Pinpoint the cell where the given text exists, returning its [X, Y] midpoint coordinate. 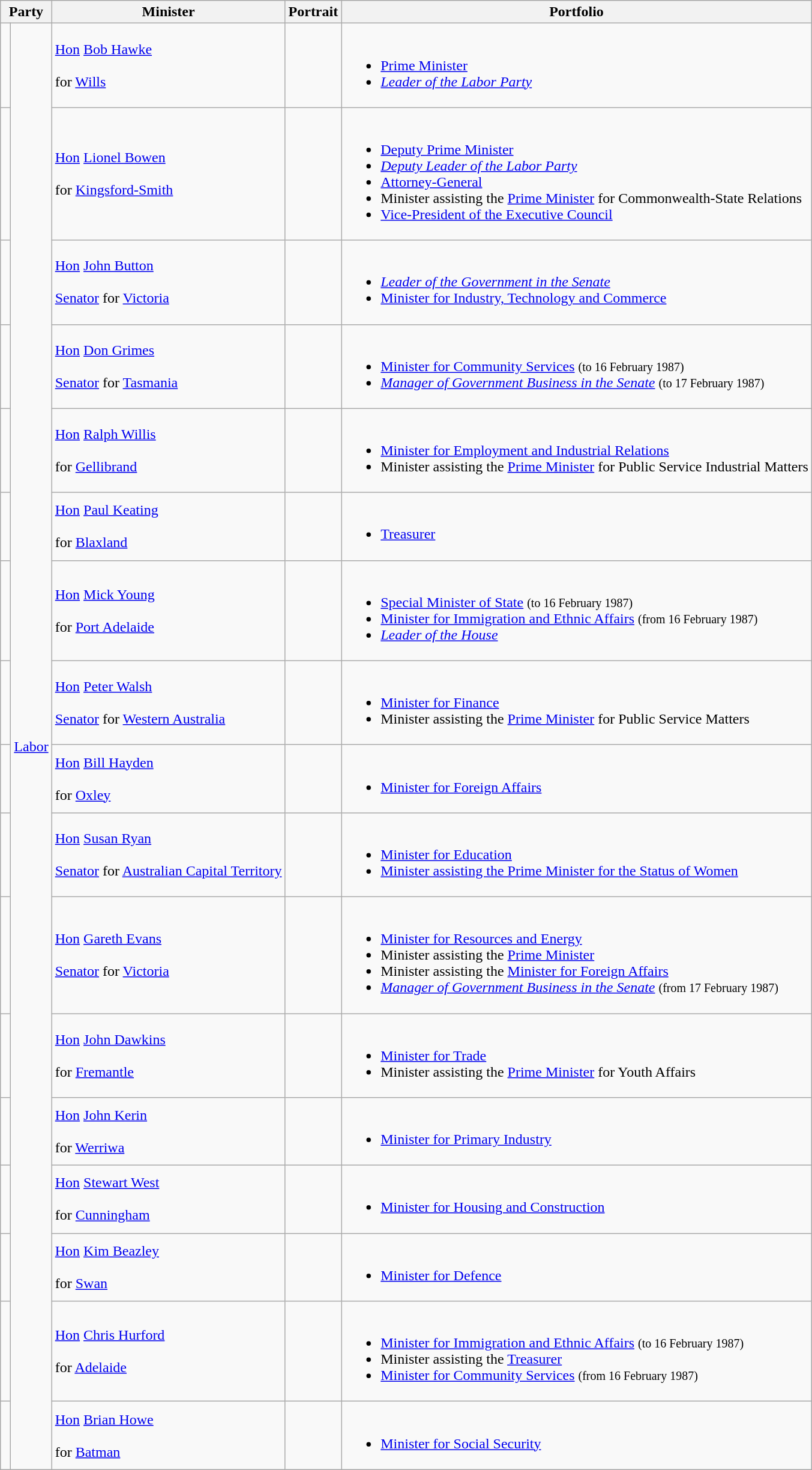
Hon Bill Hayden for Oxley [168, 778]
Hon Gareth Evans Senator for Victoria [168, 955]
Prime MinisterLeader of the Labor Party [577, 65]
Minister for Social Security [577, 1435]
Hon Lionel Bowen for Kingsford-Smith [168, 174]
Party [26, 12]
Hon John Dawkins for Fremantle [168, 1056]
Special Minister of State (to 16 February 1987)Minister for Immigration and Ethnic Affairs (from 16 February 1987)Leader of the House [577, 610]
Hon Brian Howe for Batman [168, 1435]
Hon John Button Senator for Victoria [168, 282]
Hon Mick Young for Port Adelaide [168, 610]
Minister [168, 12]
Minister for Foreign Affairs [577, 778]
Minister for TradeMinister assisting the Prime Minister for Youth Affairs [577, 1056]
Minister for Employment and Industrial RelationsMinister assisting the Prime Minister for Public Service Industrial Matters [577, 450]
Hon Stewart West for Cunningham [168, 1200]
Leader of the Government in the SenateMinister for Industry, Technology and Commerce [577, 282]
Portfolio [577, 12]
Minister for Defence [577, 1267]
Hon Don Grimes Senator for Tasmania [168, 366]
Treasurer [577, 526]
Minister for EducationMinister assisting the Prime Minister for the Status of Women [577, 854]
Hon Kim Beazley for Swan [168, 1267]
Hon Paul Keating for Blaxland [168, 526]
Hon Susan Ryan Senator for Australian Capital Territory [168, 854]
Portrait [313, 12]
Minister for Primary Industry [577, 1131]
Hon Peter Walsh Senator for Western Australia [168, 703]
Minister for Community Services (to 16 February 1987)Manager of Government Business in the Senate (to 17 February 1987) [577, 366]
Hon Ralph Willis for Gellibrand [168, 450]
Labor [31, 746]
Hon Chris Hurford for Adelaide [168, 1351]
Hon John Kerin for Werriwa [168, 1131]
Hon Bob Hawke for Wills [168, 65]
Minister for Housing and Construction [577, 1200]
Minister for FinanceMinister assisting the Prime Minister for Public Service Matters [577, 703]
